Pinpoint the cell where the given text exists, returning its [X, Y] midpoint coordinate. 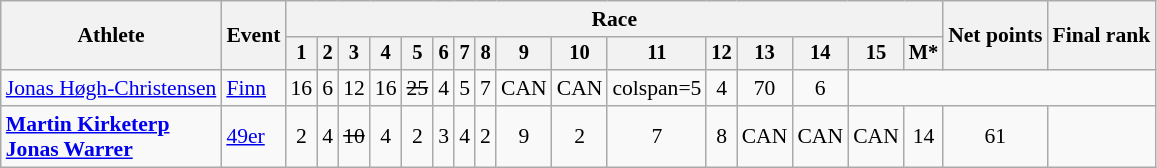
Final rank [1101, 36]
Race [614, 19]
70 [765, 88]
25 [417, 88]
15 [876, 54]
1 [301, 54]
Martin Kirketerp Jonas Warrer [112, 136]
M* [924, 54]
11 [656, 54]
colspan=5 [656, 88]
49er [253, 136]
13 [765, 54]
Event [253, 36]
Net points [995, 36]
Athlete [112, 36]
61 [995, 136]
Jonas Høgh-Christensen [112, 88]
Finn [253, 88]
